Scan for the cell matching the given text and deliver its [x, y] coordinate at center. 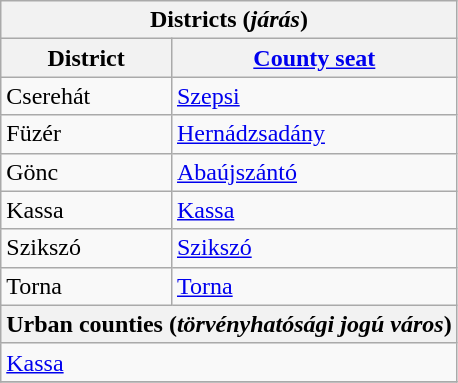
County seat [314, 58]
Districts (járás) [229, 20]
Urban counties (törvényhatósági jogú város) [229, 324]
Gönc [86, 172]
District [86, 58]
Füzér [86, 134]
Abaújszántó [314, 172]
Szepsi [314, 96]
Hernádzsadány [314, 134]
Cserehát [86, 96]
